Search for the cell housing the specified text and yield its (x, y) center coordinate. 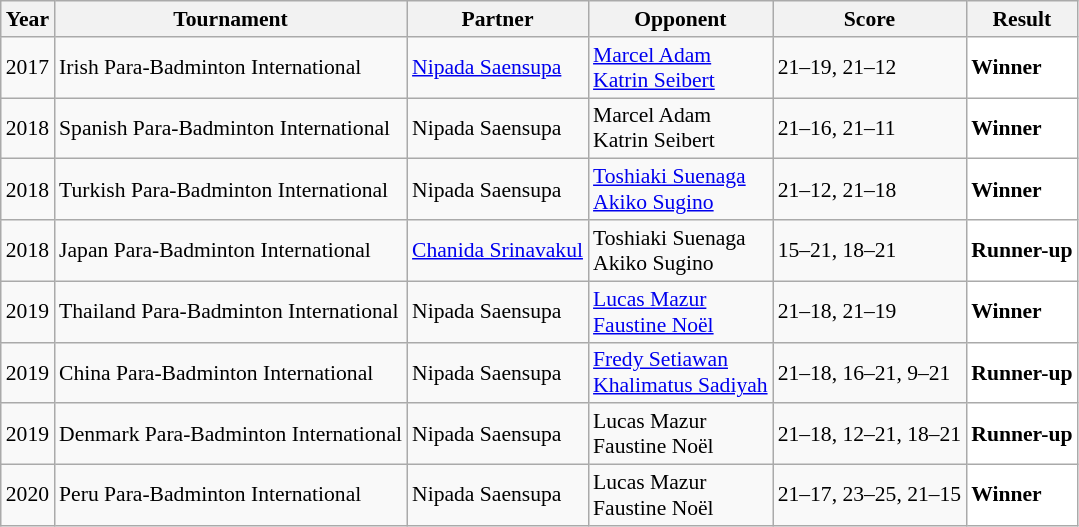
Turkish Para-Badminton International (230, 190)
Japan Para-Badminton International (230, 250)
21–17, 23–25, 21–15 (870, 496)
Irish Para-Badminton International (230, 68)
2020 (28, 496)
China Para-Badminton International (230, 372)
Tournament (230, 19)
Denmark Para-Badminton International (230, 434)
21–18, 16–21, 9–21 (870, 372)
15–21, 18–21 (870, 250)
Chanida Srinavakul (498, 250)
Spanish Para-Badminton International (230, 128)
Partner (498, 19)
21–18, 12–21, 18–21 (870, 434)
21–12, 21–18 (870, 190)
Result (1022, 19)
21–16, 21–11 (870, 128)
Score (870, 19)
Thailand Para-Badminton International (230, 312)
21–18, 21–19 (870, 312)
Year (28, 19)
Peru Para-Badminton International (230, 496)
21–19, 21–12 (870, 68)
2017 (28, 68)
Fredy Setiawan Khalimatus Sadiyah (680, 372)
Opponent (680, 19)
